Return (X, Y) of the center of cell containing provided text 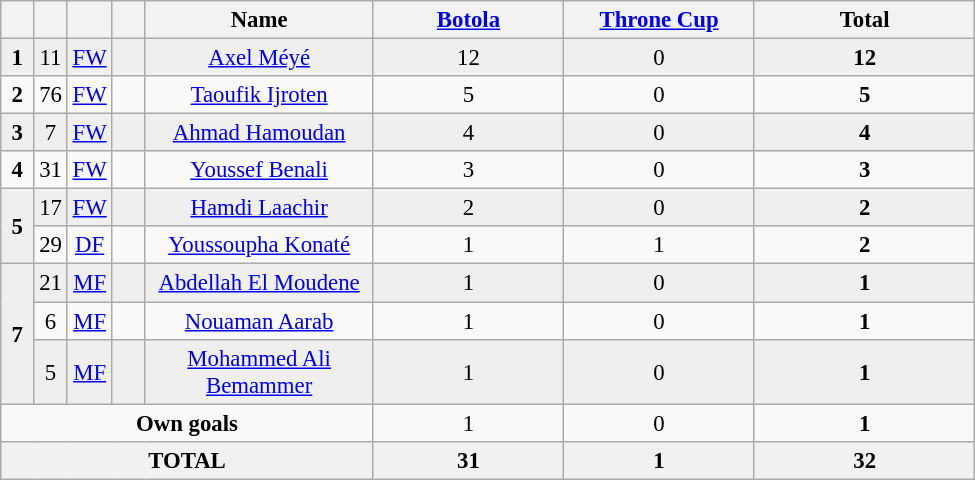
Abdellah El Moudene (259, 283)
DF (90, 245)
17 (50, 208)
Hamdi Laachir (259, 208)
6 (50, 321)
Mohammed Ali Bemammer (259, 372)
TOTAL (187, 460)
Throne Cup (660, 20)
11 (50, 58)
Own goals (187, 423)
Botola (468, 20)
Youssoupha Konaté (259, 245)
29 (50, 245)
76 (50, 95)
Ahmad Hamoudan (259, 133)
21 (50, 283)
Youssef Benali (259, 170)
Name (259, 20)
32 (864, 460)
Taoufik Ijroten (259, 95)
Nouaman Aarab (259, 321)
Axel Méyé (259, 58)
Total (864, 20)
